Scan for the cell matching the given text and deliver its [x, y] coordinate at center. 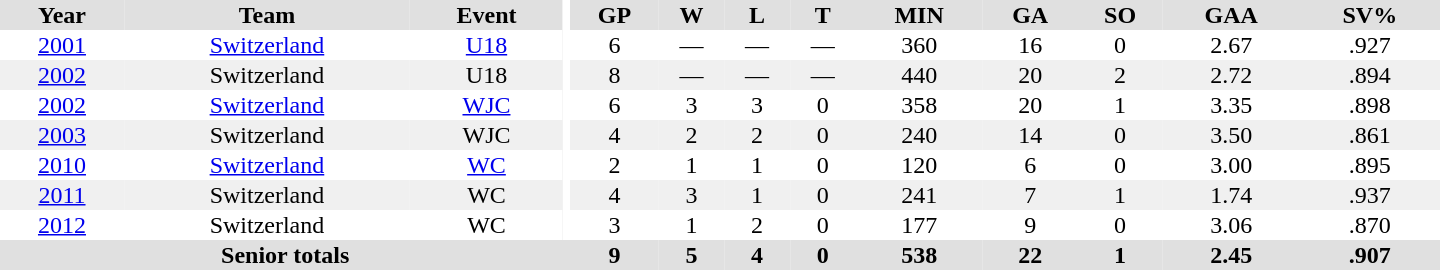
Team [267, 15]
.870 [1370, 225]
120 [920, 165]
5 [692, 255]
2003 [62, 135]
2.72 [1232, 75]
16 [1030, 45]
MIN [920, 15]
.895 [1370, 165]
2.67 [1232, 45]
.907 [1370, 255]
GP [614, 15]
GAA [1232, 15]
240 [920, 135]
241 [920, 195]
3.35 [1232, 105]
Year [62, 15]
2010 [62, 165]
1.74 [1232, 195]
L [757, 15]
3.00 [1232, 165]
SV% [1370, 15]
GA [1030, 15]
SO [1120, 15]
538 [920, 255]
440 [920, 75]
T [823, 15]
2.45 [1232, 255]
177 [920, 225]
W [692, 15]
2012 [62, 225]
358 [920, 105]
2001 [62, 45]
Senior totals [285, 255]
7 [1030, 195]
2011 [62, 195]
14 [1030, 135]
.861 [1370, 135]
3.50 [1232, 135]
.898 [1370, 105]
8 [614, 75]
.894 [1370, 75]
360 [920, 45]
.937 [1370, 195]
3.06 [1232, 225]
.927 [1370, 45]
Event [486, 15]
22 [1030, 255]
